Return (X, Y) of the center of cell containing provided text 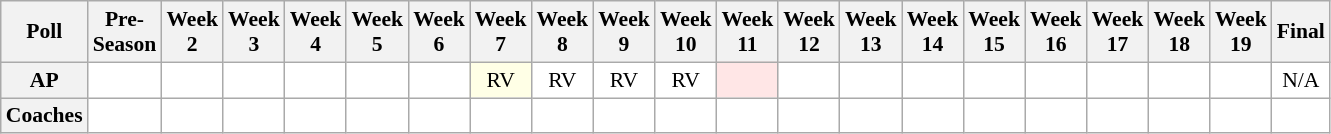
Week19 (1241, 32)
Week13 (871, 32)
Week3 (254, 32)
Week6 (439, 32)
Week8 (562, 32)
Week17 (1118, 32)
Coaches (44, 116)
Week2 (192, 32)
Pre-Season (125, 32)
Week7 (501, 32)
Week18 (1179, 32)
Week12 (809, 32)
Week16 (1056, 32)
N/A (1301, 80)
Final (1301, 32)
Week4 (316, 32)
Week5 (377, 32)
Poll (44, 32)
AP (44, 80)
Week11 (748, 32)
Week15 (994, 32)
Week9 (624, 32)
Week14 (933, 32)
Week10 (686, 32)
